Capture the cell that displays the provided text and extract its [x, y] central coordinate. 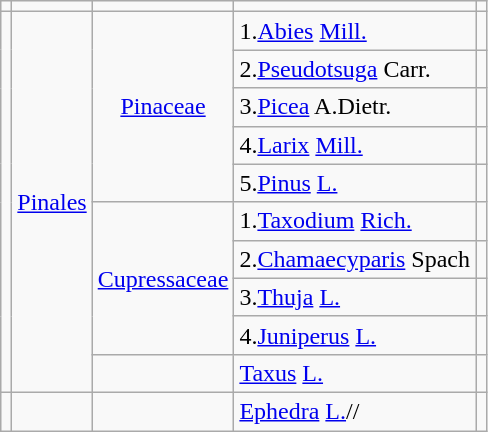
1.Taxodium Rich. [355, 221]
Cupressaceae [163, 278]
Taxus L. [355, 373]
3.Thuja L. [355, 297]
3.Picea A.Dietr. [355, 107]
Ephedra L.// [355, 411]
Pinales [52, 202]
4.Larix Mill. [355, 145]
2.Pseudotsuga Carr. [355, 69]
Pinaceae [163, 107]
2.Chamaecyparis Spach [355, 259]
5.Pinus L. [355, 183]
1.Abies Mill. [355, 31]
4.Juniperus L. [355, 335]
